Pinpoint the cell where the given text exists, returning its [X, Y] midpoint coordinate. 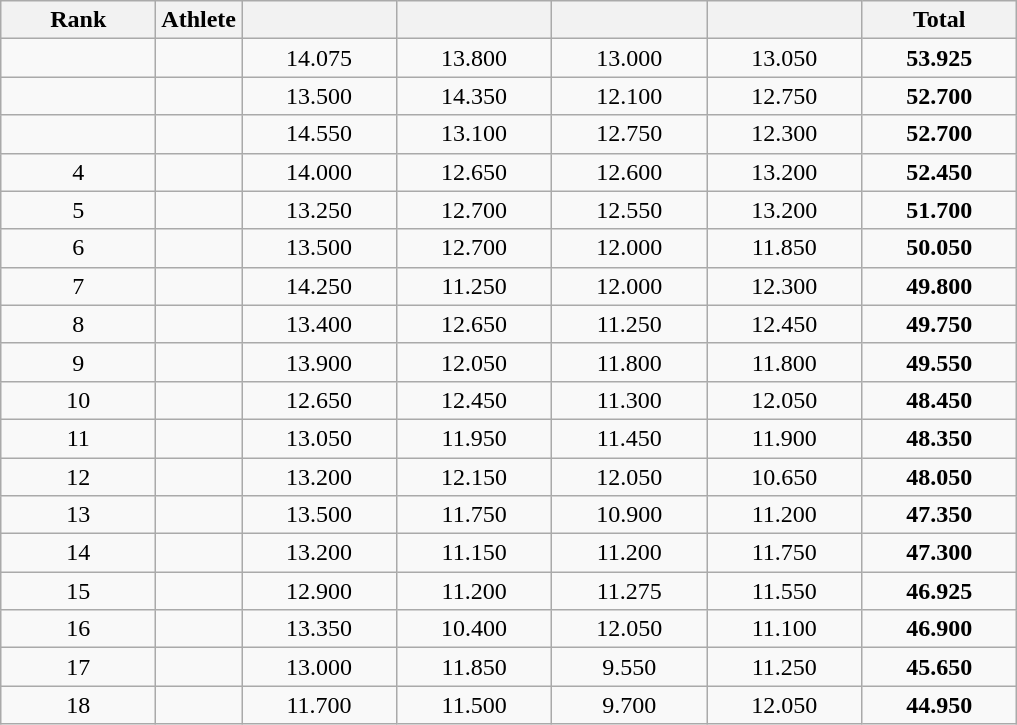
51.700 [940, 210]
12.550 [630, 210]
13 [78, 515]
44.950 [940, 705]
8 [78, 324]
13.900 [320, 362]
9.700 [630, 705]
Total [940, 20]
50.050 [940, 248]
13.400 [320, 324]
9.550 [630, 667]
13.100 [474, 134]
12 [78, 477]
48.450 [940, 400]
10.650 [784, 477]
Rank [78, 20]
10.400 [474, 629]
11 [78, 438]
10.900 [630, 515]
14.000 [320, 172]
11.700 [320, 705]
46.925 [940, 591]
9 [78, 362]
12.150 [474, 477]
48.050 [940, 477]
14.250 [320, 286]
15 [78, 591]
52.450 [940, 172]
11.150 [474, 553]
11.100 [784, 629]
13.250 [320, 210]
17 [78, 667]
47.300 [940, 553]
11.550 [784, 591]
12.900 [320, 591]
11.275 [630, 591]
11.300 [630, 400]
13.800 [474, 58]
48.350 [940, 438]
53.925 [940, 58]
12.100 [630, 96]
4 [78, 172]
7 [78, 286]
49.750 [940, 324]
14.350 [474, 96]
13.350 [320, 629]
12.600 [630, 172]
11.450 [630, 438]
46.900 [940, 629]
18 [78, 705]
49.550 [940, 362]
10 [78, 400]
47.350 [940, 515]
5 [78, 210]
11.950 [474, 438]
14.550 [320, 134]
Athlete [199, 20]
11.500 [474, 705]
6 [78, 248]
49.800 [940, 286]
14 [78, 553]
14.075 [320, 58]
11.900 [784, 438]
45.650 [940, 667]
16 [78, 629]
